Capture the cell that displays the provided text and extract its (x, y) central coordinate. 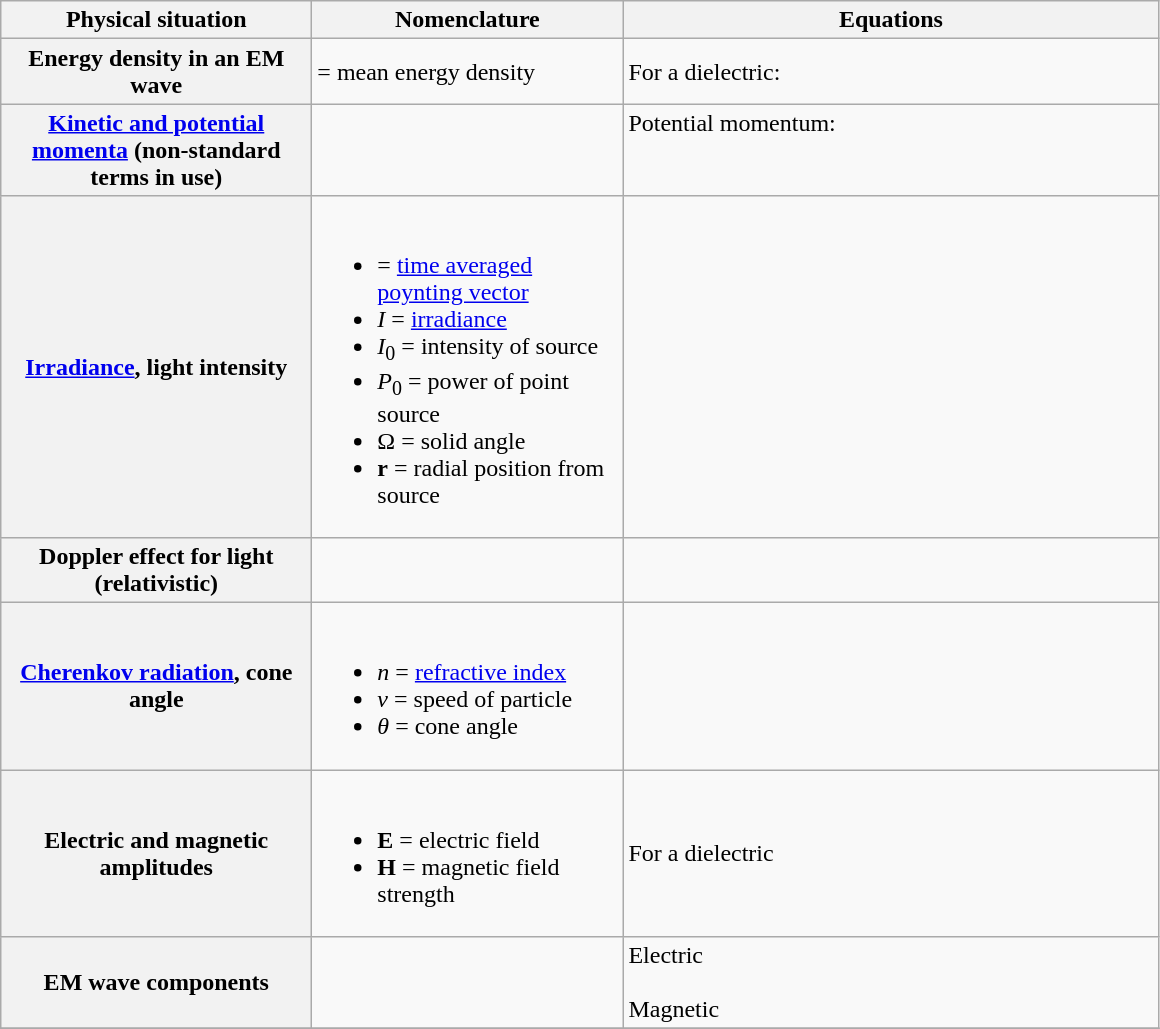
E = electric fieldH = magnetic field strength (468, 854)
Doppler effect for light (relativistic) (156, 570)
Potential momentum: (891, 150)
For a dielectric: (891, 72)
= time averaged poynting vectorI = irradianceI0 = intensity of sourceP0 = power of point sourceΩ = solid angler = radial position from source (468, 367)
EM wave components (156, 983)
ElectricMagnetic (891, 983)
Cherenkov radiation, cone angle (156, 686)
Energy density in an EM wave (156, 72)
For a dielectric (891, 854)
Physical situation (156, 20)
n = refractive indexv = speed of particleθ = cone angle (468, 686)
Nomenclature (468, 20)
Equations (891, 20)
Kinetic and potential momenta (non-standard terms in use) (156, 150)
Irradiance, light intensity (156, 367)
Electric and magnetic amplitudes (156, 854)
= mean energy density (468, 72)
